Find where the given text appears and provide that cell's center as [x, y] coordinate. 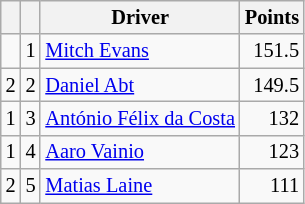
123 [272, 152]
Points [272, 17]
António Félix da Costa [140, 118]
Daniel Abt [140, 85]
111 [272, 186]
Mitch Evans [140, 51]
Aaro Vainio [140, 152]
3 [31, 118]
5 [31, 186]
Matias Laine [140, 186]
Driver [140, 17]
132 [272, 118]
4 [31, 152]
149.5 [272, 85]
151.5 [272, 51]
